From the cell containing the given text, extract its center point as [X, Y] coordinate. 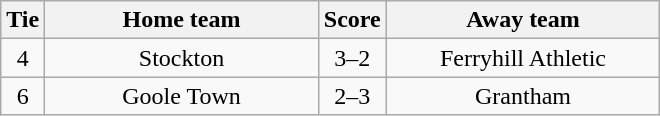
2–3 [352, 96]
Stockton [182, 58]
Home team [182, 20]
Score [352, 20]
Grantham [523, 96]
6 [23, 96]
Goole Town [182, 96]
Tie [23, 20]
4 [23, 58]
Ferryhill Athletic [523, 58]
Away team [523, 20]
3–2 [352, 58]
